Pinpoint the cell where the given text exists, returning its [x, y] midpoint coordinate. 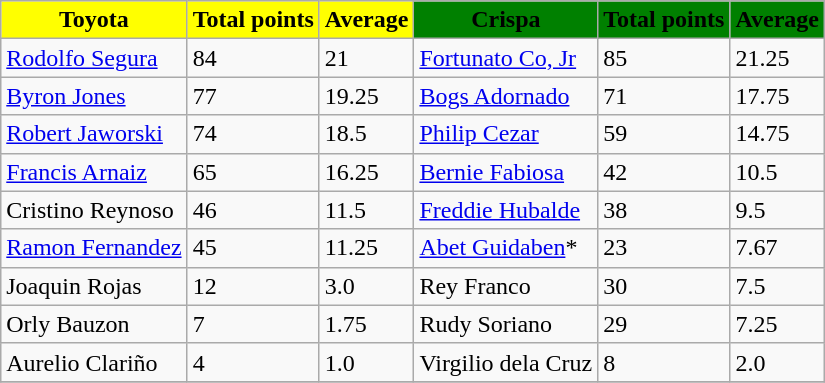
38 [664, 210]
11.25 [366, 248]
Rey Franco [506, 286]
7 [253, 324]
21.25 [778, 58]
77 [253, 96]
74 [253, 134]
59 [664, 134]
14.75 [778, 134]
Joaquin Rojas [94, 286]
3.0 [366, 286]
7.5 [778, 286]
Virgilio dela Cruz [506, 362]
Rudy Soriano [506, 324]
8 [664, 362]
Robert Jaworski [94, 134]
17.75 [778, 96]
Fortunato Co, Jr [506, 58]
Crispa [506, 20]
Ramon Fernandez [94, 248]
30 [664, 286]
Francis Arnaiz [94, 172]
Abet Guidaben* [506, 248]
Cristino Reynoso [94, 210]
Toyota [94, 20]
Philip Cezar [506, 134]
71 [664, 96]
11.5 [366, 210]
46 [253, 210]
7.67 [778, 248]
12 [253, 286]
23 [664, 248]
84 [253, 58]
2.0 [778, 362]
21 [366, 58]
16.25 [366, 172]
Rodolfo Segura [94, 58]
9.5 [778, 210]
1.0 [366, 362]
45 [253, 248]
4 [253, 362]
29 [664, 324]
Freddie Hubalde [506, 210]
Orly Bauzon [94, 324]
85 [664, 58]
18.5 [366, 134]
42 [664, 172]
Bogs Adornado [506, 96]
19.25 [366, 96]
65 [253, 172]
10.5 [778, 172]
Aurelio Clariño [94, 362]
1.75 [366, 324]
Byron Jones [94, 96]
Bernie Fabiosa [506, 172]
7.25 [778, 324]
